Pinpoint the cell where the given text exists, returning its [x, y] midpoint coordinate. 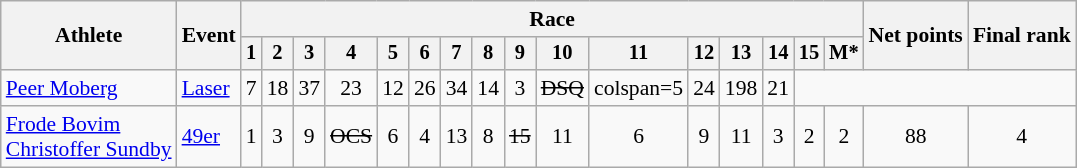
Peer Moberg [89, 88]
24 [704, 88]
DSQ [562, 88]
198 [742, 88]
18 [278, 88]
Event [209, 36]
10 [562, 54]
Frode BovimChristoffer Sundby [89, 136]
Final rank [1022, 36]
21 [778, 88]
88 [916, 136]
Race [552, 19]
49er [209, 136]
Athlete [89, 36]
23 [351, 88]
Net points [916, 36]
Laser [209, 88]
M* [844, 54]
26 [425, 88]
34 [457, 88]
37 [309, 88]
5 [393, 54]
OCS [351, 136]
colspan=5 [638, 88]
